Extract the (x, y) coordinate from the center of the cell holding the provided text.  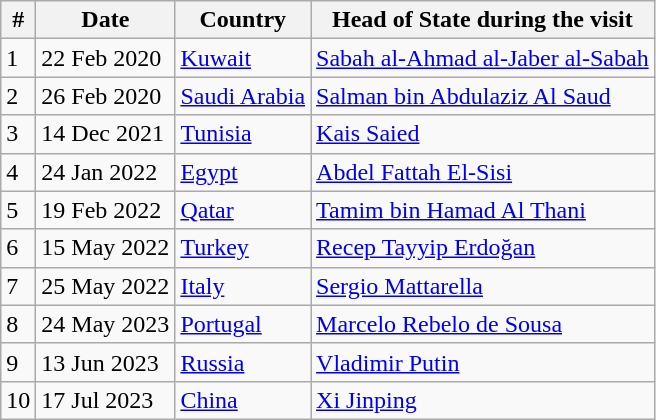
Country (243, 20)
22 Feb 2020 (106, 58)
Xi Jinping (483, 400)
7 (18, 286)
Date (106, 20)
# (18, 20)
Kais Saied (483, 134)
26 Feb 2020 (106, 96)
1 (18, 58)
19 Feb 2022 (106, 210)
6 (18, 248)
Tunisia (243, 134)
10 (18, 400)
Turkey (243, 248)
25 May 2022 (106, 286)
Salman bin Abdulaziz Al Saud (483, 96)
Portugal (243, 324)
Marcelo Rebelo de Sousa (483, 324)
Vladimir Putin (483, 362)
14 Dec 2021 (106, 134)
Russia (243, 362)
15 May 2022 (106, 248)
4 (18, 172)
Sabah al-Ahmad al-Jaber al-Sabah (483, 58)
Saudi Arabia (243, 96)
Tamim bin Hamad Al Thani (483, 210)
24 May 2023 (106, 324)
13 Jun 2023 (106, 362)
Sergio Mattarella (483, 286)
9 (18, 362)
China (243, 400)
Italy (243, 286)
8 (18, 324)
5 (18, 210)
17 Jul 2023 (106, 400)
24 Jan 2022 (106, 172)
Qatar (243, 210)
Head of State during the visit (483, 20)
Abdel Fattah El-Sisi (483, 172)
Kuwait (243, 58)
Egypt (243, 172)
Recep Tayyip Erdoğan (483, 248)
3 (18, 134)
2 (18, 96)
